Scan for the cell matching the given text and deliver its [x, y] coordinate at center. 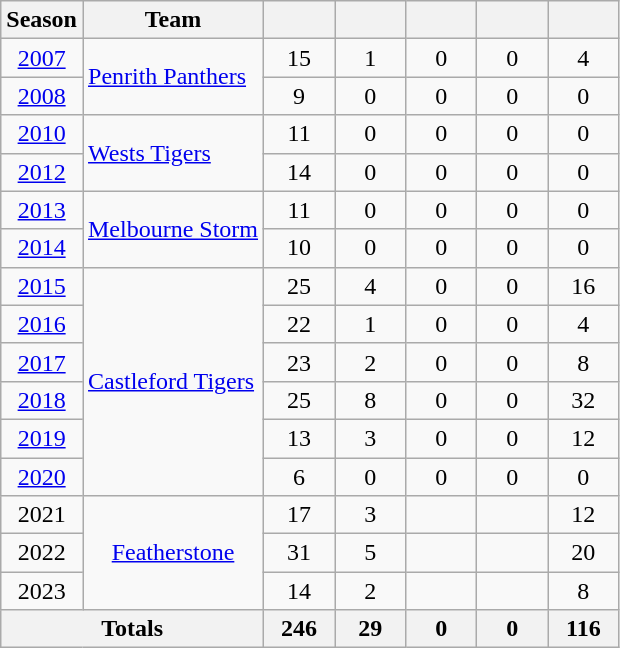
23 [300, 362]
20 [584, 553]
2015 [42, 286]
32 [584, 400]
6 [300, 477]
Penrith Panthers [172, 77]
9 [300, 96]
2016 [42, 324]
Season [42, 20]
2018 [42, 400]
2019 [42, 438]
2023 [42, 591]
2017 [42, 362]
13 [300, 438]
Featherstone [172, 553]
16 [584, 286]
2014 [42, 248]
29 [370, 629]
17 [300, 515]
246 [300, 629]
Castleford Tigers [172, 381]
Melbourne Storm [172, 229]
31 [300, 553]
2013 [42, 210]
2022 [42, 553]
2020 [42, 477]
5 [370, 553]
22 [300, 324]
2008 [42, 96]
Team [172, 20]
10 [300, 248]
Wests Tigers [172, 153]
2021 [42, 515]
2012 [42, 172]
2010 [42, 134]
15 [300, 58]
2007 [42, 58]
116 [584, 629]
Totals [132, 629]
